Detect which cell encompasses the target text, then output its [x, y] center coordinate. 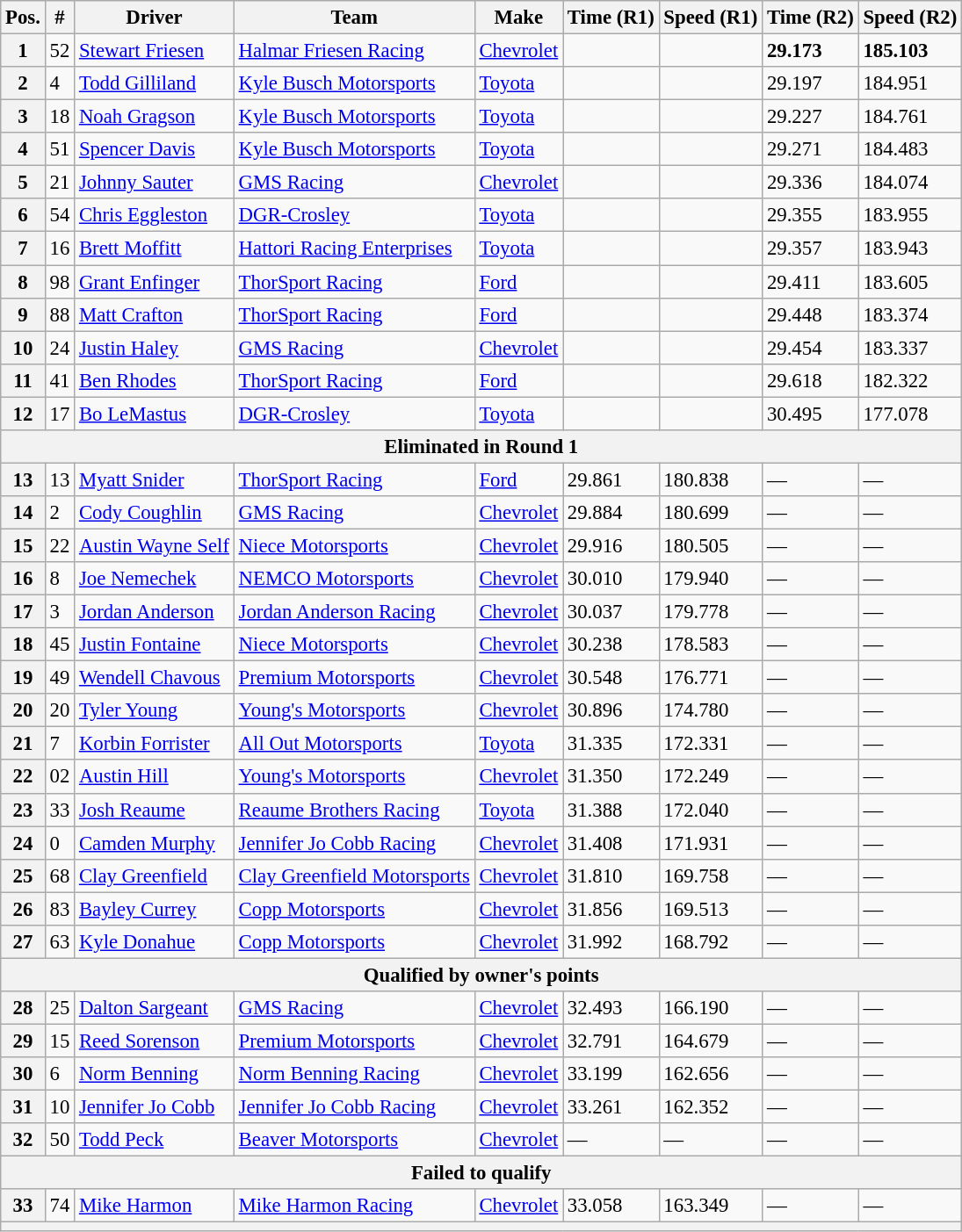
29.618 [811, 380]
Beaver Motorsports [354, 1140]
29.357 [811, 249]
51 [60, 149]
63 [60, 942]
Qualified by owner's points [481, 975]
52 [60, 51]
166.190 [711, 1008]
Team [354, 18]
Driver [155, 18]
50 [60, 1140]
88 [60, 314]
Reaume Brothers Racing [354, 810]
Justin Haley [155, 348]
31.408 [611, 843]
Wendell Chavous [155, 678]
31.992 [611, 942]
162.352 [711, 1107]
29.355 [811, 215]
180.505 [711, 545]
169.513 [711, 909]
31.810 [611, 875]
Pos. [23, 18]
31.388 [611, 810]
29.861 [611, 479]
68 [60, 875]
Eliminated in Round 1 [481, 447]
30.548 [611, 678]
33.058 [611, 1206]
Korbin Forrister [155, 744]
184.483 [910, 149]
1 [23, 51]
177.078 [910, 414]
Chris Eggleston [155, 215]
83 [60, 909]
Jordan Anderson [155, 612]
184.074 [910, 183]
178.583 [711, 645]
32.791 [611, 1041]
30.896 [611, 710]
30 [23, 1074]
Grant Enfinger [155, 282]
Josh Reaume [155, 810]
162.656 [711, 1074]
183.943 [910, 249]
180.838 [711, 479]
02 [60, 777]
98 [60, 282]
Time (R1) [611, 18]
184.951 [910, 83]
164.679 [711, 1041]
23 [23, 810]
29.411 [811, 282]
183.337 [910, 348]
29.916 [611, 545]
All Out Motorsports [354, 744]
29.173 [811, 51]
Noah Gragson [155, 117]
174.780 [711, 710]
172.331 [711, 744]
Jennifer Jo Cobb [155, 1107]
31 [23, 1107]
30.238 [611, 645]
28 [23, 1008]
Myatt Snider [155, 479]
54 [60, 215]
Mike Harmon [155, 1206]
Bo LeMastus [155, 414]
29.271 [811, 149]
183.374 [910, 314]
29.884 [611, 513]
33.199 [611, 1074]
14 [23, 513]
Jordan Anderson Racing [354, 612]
Speed (R2) [910, 18]
Clay Greenfield Motorsports [354, 875]
29 [23, 1041]
184.761 [910, 117]
29.197 [811, 83]
31.856 [611, 909]
19 [23, 678]
Bayley Currey [155, 909]
180.699 [711, 513]
Make [518, 18]
Hattori Racing Enterprises [354, 249]
Johnny Sauter [155, 183]
Matt Crafton [155, 314]
9 [23, 314]
182.322 [910, 380]
26 [23, 909]
# [60, 18]
185.103 [910, 51]
Dalton Sargeant [155, 1008]
31.350 [611, 777]
Justin Fontaine [155, 645]
31.335 [611, 744]
32 [23, 1140]
Speed (R1) [711, 18]
Cody Coughlin [155, 513]
Mike Harmon Racing [354, 1206]
29.454 [811, 348]
169.758 [711, 875]
Camden Murphy [155, 843]
49 [60, 678]
45 [60, 645]
5 [23, 183]
Halmar Friesen Racing [354, 51]
29.448 [811, 314]
Todd Peck [155, 1140]
163.349 [711, 1206]
32.493 [611, 1008]
29.227 [811, 117]
183.955 [910, 215]
41 [60, 380]
Reed Sorenson [155, 1041]
171.931 [711, 843]
Austin Hill [155, 777]
179.940 [711, 579]
172.040 [711, 810]
Austin Wayne Self [155, 545]
Time (R2) [811, 18]
Clay Greenfield [155, 875]
172.249 [711, 777]
179.778 [711, 612]
27 [23, 942]
Todd Gilliland [155, 83]
176.771 [711, 678]
Failed to qualify [481, 1173]
183.605 [910, 282]
Ben Rhodes [155, 380]
Norm Benning Racing [354, 1074]
168.792 [711, 942]
Joe Nemechek [155, 579]
Spencer Davis [155, 149]
Tyler Young [155, 710]
30.010 [611, 579]
Stewart Friesen [155, 51]
12 [23, 414]
0 [60, 843]
33.261 [611, 1107]
30.495 [811, 414]
29.336 [811, 183]
30.037 [611, 612]
74 [60, 1206]
Brett Moffitt [155, 249]
Kyle Donahue [155, 942]
NEMCO Motorsports [354, 579]
11 [23, 380]
Norm Benning [155, 1074]
